From the cell containing the given text, extract its center point as [X, Y] coordinate. 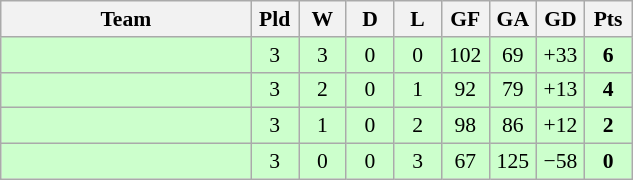
125 [513, 162]
98 [465, 126]
Pld [275, 19]
Team [126, 19]
69 [513, 55]
GD [561, 19]
86 [513, 126]
+12 [561, 126]
4 [608, 90]
67 [465, 162]
L [418, 19]
GF [465, 19]
+13 [561, 90]
+33 [561, 55]
6 [608, 55]
102 [465, 55]
79 [513, 90]
−58 [561, 162]
Pts [608, 19]
W [322, 19]
GA [513, 19]
92 [465, 90]
D [370, 19]
